Return [x, y] of the center of cell containing provided text 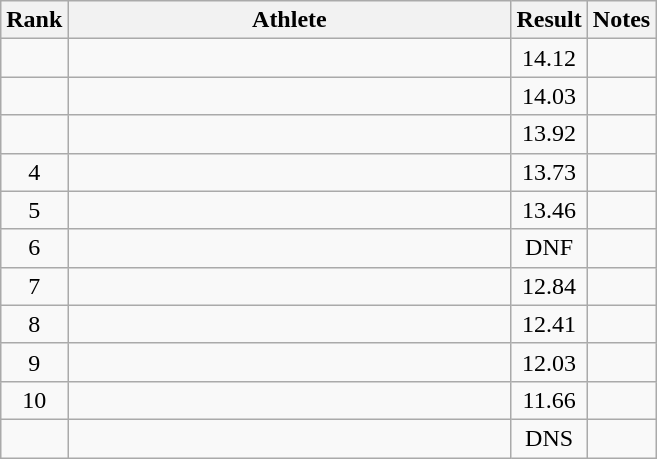
12.03 [549, 362]
10 [34, 400]
12.84 [549, 286]
Notes [621, 20]
6 [34, 248]
13.46 [549, 210]
14.12 [549, 58]
12.41 [549, 324]
7 [34, 286]
14.03 [549, 96]
8 [34, 324]
Result [549, 20]
4 [34, 172]
Athlete [290, 20]
DNF [549, 248]
11.66 [549, 400]
13.73 [549, 172]
5 [34, 210]
9 [34, 362]
DNS [549, 438]
13.92 [549, 134]
Rank [34, 20]
